Scan for the cell matching the given text and deliver its [x, y] coordinate at center. 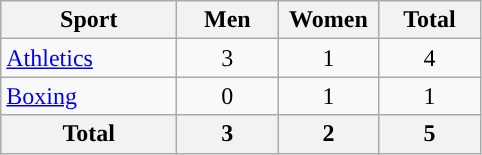
4 [430, 58]
Athletics [89, 58]
2 [328, 134]
Men [228, 20]
Boxing [89, 96]
Sport [89, 20]
5 [430, 134]
Women [328, 20]
0 [228, 96]
